Search for the cell housing the specified text and yield its (X, Y) center coordinate. 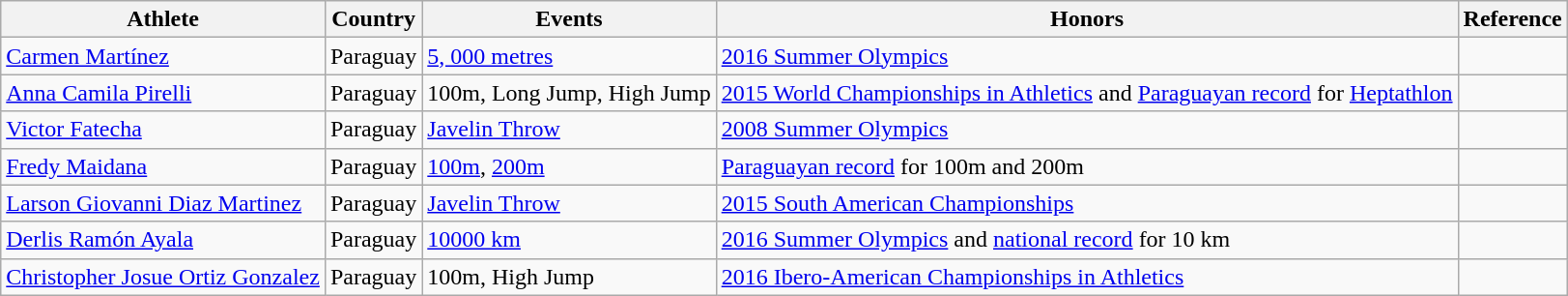
100m, High Jump (569, 277)
Athlete (163, 19)
5, 000 metres (569, 56)
Anna Camila Pirelli (163, 93)
Reference (1513, 19)
Victor Fatecha (163, 130)
2008 Summer Olympics (1087, 130)
2015 World Championships in Athletics and Paraguayan record for Heptathlon (1087, 93)
Honors (1087, 19)
Larson Giovanni Diaz Martinez (163, 203)
2015 South American Championships (1087, 203)
Christopher Josue Ortiz Gonzalez (163, 277)
10000 km (569, 240)
Carmen Martínez (163, 56)
2016 Ibero-American Championships in Athletics (1087, 277)
Country (373, 19)
2016 Summer Olympics (1087, 56)
100m, Long Jump, High Jump (569, 93)
Events (569, 19)
Paraguayan record for 100m and 200m (1087, 166)
Derlis Ramón Ayala (163, 240)
100m, 200m (569, 166)
Fredy Maidana (163, 166)
2016 Summer Olympics and national record for 10 km (1087, 240)
